Find where the given text appears and provide that cell's center as [x, y] coordinate. 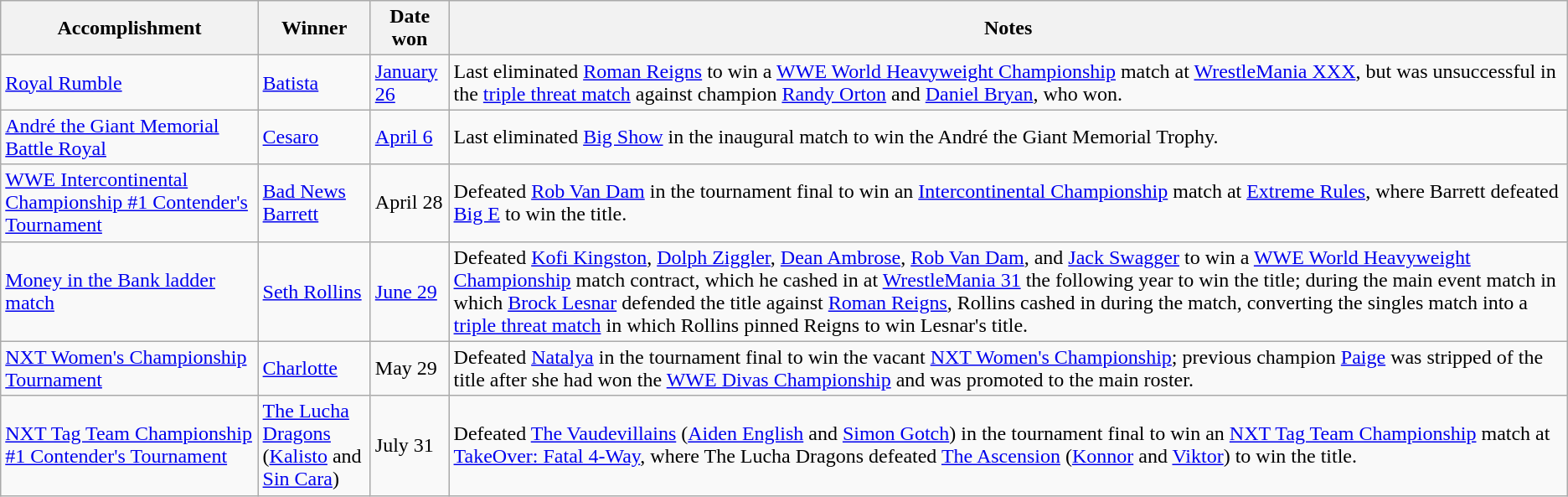
January 26 [410, 82]
July 31 [410, 446]
Accomplishment [129, 28]
Cesaro [314, 137]
April 6 [410, 137]
Bad News Barrett [314, 203]
André the Giant Memorial Battle Royal [129, 137]
Seth Rollins [314, 292]
Royal Rumble [129, 82]
The Lucha Dragons(Kalisto and Sin Cara) [314, 446]
Batista [314, 82]
Money in the Bank ladder match [129, 292]
Notes [1008, 28]
Date won [410, 28]
NXT Women's Championship Tournament [129, 369]
Last eliminated Big Show in the inaugural match to win the André the Giant Memorial Trophy. [1008, 137]
June 29 [410, 292]
Charlotte [314, 369]
NXT Tag Team Championship #1 Contender's Tournament [129, 446]
April 28 [410, 203]
May 29 [410, 369]
Winner [314, 28]
WWE Intercontinental Championship #1 Contender's Tournament [129, 203]
